Extract the [x, y] coordinate from the center of the cell holding the provided text.  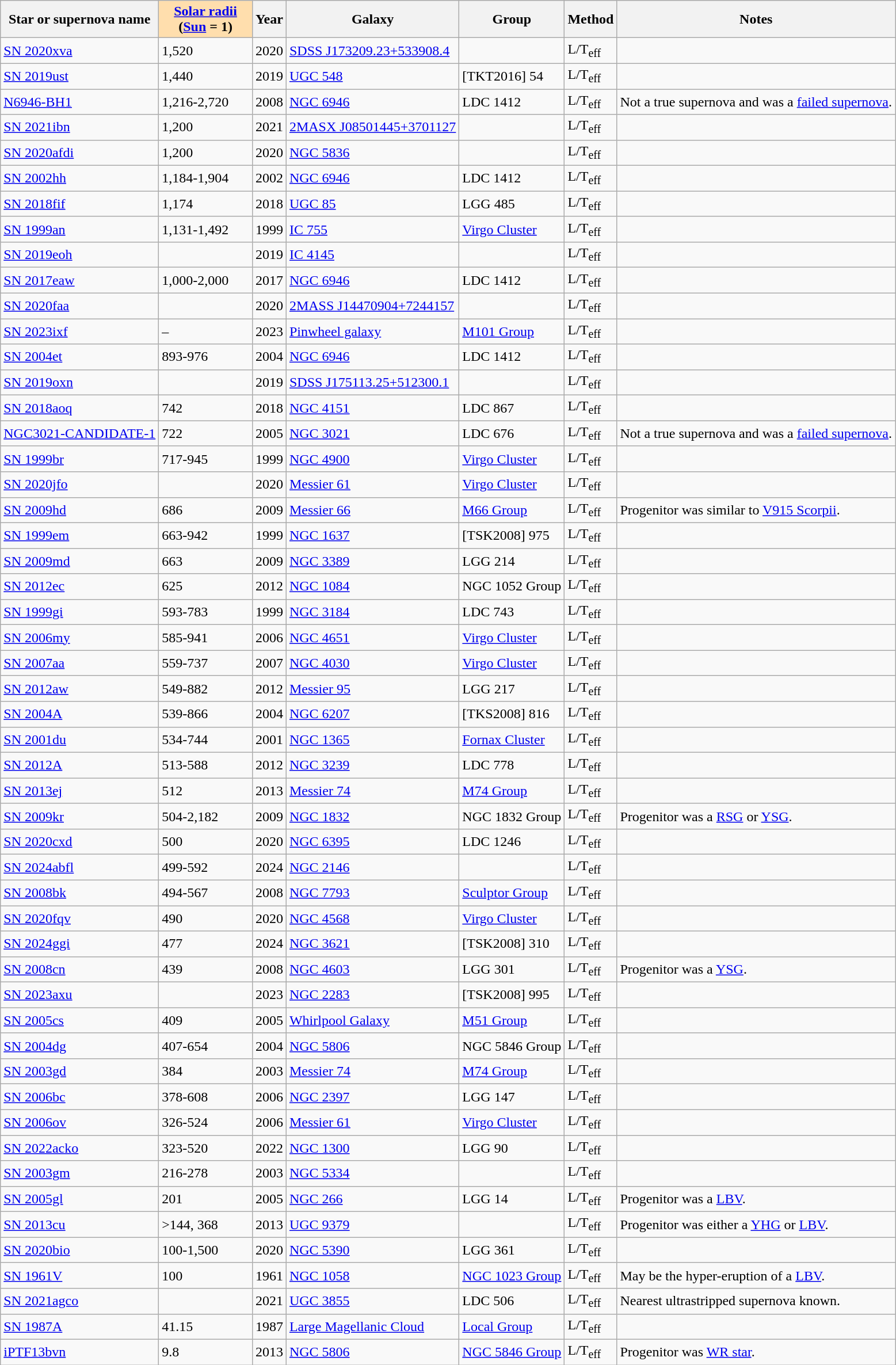
2002 [269, 178]
NGC 1084 [372, 586]
[TKT2016] 54 [512, 76]
Messier 66 [372, 510]
SN 2021agco [79, 1301]
549-882 [206, 688]
Progenitor was a YSG. [756, 969]
326-524 [206, 1122]
LGG 14 [512, 1199]
SN 1961V [79, 1275]
490 [206, 918]
NGC 4151 [372, 408]
SN 1987A [79, 1326]
Sculptor Group [512, 893]
LGG 214 [512, 561]
NGC 5334 [372, 1173]
NGC 4603 [372, 969]
SN 2024ggi [79, 944]
IC 4145 [372, 255]
SN 2006my [79, 638]
[TSK2008] 995 [512, 995]
SN 2018aoq [79, 408]
SN 2019eoh [79, 255]
SN 2019oxn [79, 382]
IC 755 [372, 229]
593-783 [206, 612]
Star or supernova name [79, 20]
SN 2012ec [79, 586]
NGC 3389 [372, 561]
NGC 5836 [372, 152]
378-608 [206, 1097]
[TSK2008] 310 [512, 944]
NGC3021-CANDIDATE-1 [79, 433]
100 [206, 1275]
1,131-1,492 [206, 229]
2001 [269, 739]
SN 2002hh [79, 178]
Nearest ultrastripped supernova known. [756, 1301]
585-941 [206, 638]
SN 2023ixf [79, 331]
Messier 95 [372, 688]
2022 [269, 1148]
559-737 [206, 663]
SN 2020bio [79, 1250]
NGC 1300 [372, 1148]
NGC 2397 [372, 1097]
SN 2007aa [79, 663]
409 [206, 1020]
SN 2013cu [79, 1225]
UGC 548 [372, 76]
SN 2020afdi [79, 152]
Whirlpool Galaxy [372, 1020]
NGC 2283 [372, 995]
893-976 [206, 357]
SN 2022acko [79, 1148]
Progenitor was either a YHG or LBV. [756, 1225]
SN 2020jfo [79, 485]
NGC 4651 [372, 638]
1,000-2,000 [206, 280]
SN 2004dg [79, 1046]
SN 1999gi [79, 612]
LGG 301 [512, 969]
SN 2013ej [79, 791]
LDC 743 [512, 612]
SN 2009kr [79, 816]
SN 2020xva [79, 51]
>144, 368 [206, 1225]
Local Group [512, 1326]
500 [206, 841]
NGC 5390 [372, 1250]
NGC 3239 [372, 765]
494-567 [206, 893]
SN 2006ov [79, 1122]
SDSS J173209.23+533908.4 [372, 51]
1987 [269, 1326]
SN 2003gd [79, 1072]
Progenitor was a LBV. [756, 1199]
NGC 1365 [372, 739]
NGC 6395 [372, 841]
LDC 778 [512, 765]
Progenitor was WR star. [756, 1352]
SN 2017eaw [79, 280]
[TKS2008] 816 [512, 714]
NGC 1832 [372, 816]
UGC 85 [372, 204]
SN 2012aw [79, 688]
722 [206, 433]
SN 1999br [79, 459]
Pinwheel galaxy [372, 331]
SN 2006bc [79, 1097]
407-654 [206, 1046]
625 [206, 586]
Solar radii(Sun = 1) [206, 20]
[TSK2008] 975 [512, 535]
LDC 1246 [512, 841]
SN 2008cn [79, 969]
May be the hyper-eruption of a LBV. [756, 1275]
SN 2003gm [79, 1173]
LDC 676 [512, 433]
499-592 [206, 867]
LGG 485 [512, 204]
LGG 90 [512, 1148]
NGC 2146 [372, 867]
663-942 [206, 535]
iPTF13bvn [79, 1352]
Notes [756, 20]
504-2,182 [206, 816]
SDSS J175113.25+512300.1 [372, 382]
Fornax Cluster [512, 739]
UGC 9379 [372, 1225]
1,174 [206, 204]
512 [206, 791]
2MASX J08501445+3701127 [372, 127]
Group [512, 20]
SN 2004et [79, 357]
NGC 1832 Group [512, 816]
9.8 [206, 1352]
439 [206, 969]
UGC 3855 [372, 1301]
384 [206, 1072]
SN 2020fqv [79, 918]
1,440 [206, 76]
NGC 7793 [372, 893]
717-945 [206, 459]
SN 2005cs [79, 1020]
SN 2004A [79, 714]
1,520 [206, 51]
SN 2005gl [79, 1199]
513-588 [206, 765]
663 [206, 561]
539-866 [206, 714]
SN 2009md [79, 561]
NGC 4568 [372, 918]
SN 2023axu [79, 995]
477 [206, 944]
LGG 217 [512, 688]
2MASS J14470904+7244157 [372, 306]
323-520 [206, 1148]
NGC 1058 [372, 1275]
NGC 4900 [372, 459]
NGC 1052 Group [512, 586]
2017 [269, 280]
Year [269, 20]
NGC 6207 [372, 714]
NGC 3184 [372, 612]
SN 2020cxd [79, 841]
1,216-2,720 [206, 101]
M66 Group [512, 510]
Method [590, 20]
SN 2020faa [79, 306]
– [206, 331]
LDC 506 [512, 1301]
SN 2001du [79, 739]
686 [206, 510]
NGC 266 [372, 1199]
Progenitor was a RSG or YSG. [756, 816]
NGC 1637 [372, 535]
LGG 361 [512, 1250]
NGC 3021 [372, 433]
SN 2021ibn [79, 127]
NGC 4030 [372, 663]
Progenitor was similar to V915 Scorpii. [756, 510]
NGC 3621 [372, 944]
M101 Group [512, 331]
NGC 1023 Group [512, 1275]
742 [206, 408]
SN 2009hd [79, 510]
1,184-1,904 [206, 178]
Large Magellanic Cloud [372, 1326]
100-1,500 [206, 1250]
SN 2008bk [79, 893]
2007 [269, 663]
SN 2024abfl [79, 867]
1961 [269, 1275]
SN 1999an [79, 229]
41.15 [206, 1326]
SN 2019ust [79, 76]
N6946-BH1 [79, 101]
LGG 147 [512, 1097]
216-278 [206, 1173]
Galaxy [372, 20]
LDC 867 [512, 408]
M51 Group [512, 1020]
534-744 [206, 739]
SN 2012A [79, 765]
SN 1999em [79, 535]
201 [206, 1199]
SN 2018fif [79, 204]
